Extract the [X, Y] coordinate from the center of the cell holding the provided text.  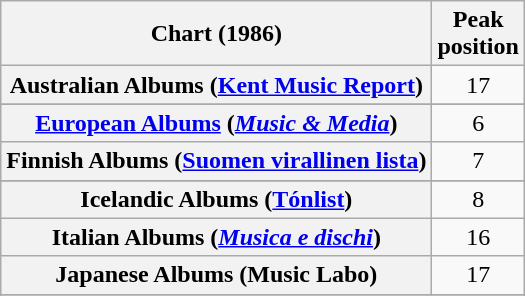
Peakposition [478, 34]
16 [478, 237]
Italian Albums (Musica e dischi) [216, 237]
Australian Albums (Kent Music Report) [216, 85]
Japanese Albums (Music Labo) [216, 275]
8 [478, 199]
Chart (1986) [216, 34]
7 [478, 161]
Icelandic Albums (Tónlist) [216, 199]
6 [478, 123]
European Albums (Music & Media) [216, 123]
Finnish Albums (Suomen virallinen lista) [216, 161]
